Extract the (x, y) coordinate from the center of the cell holding the provided text.  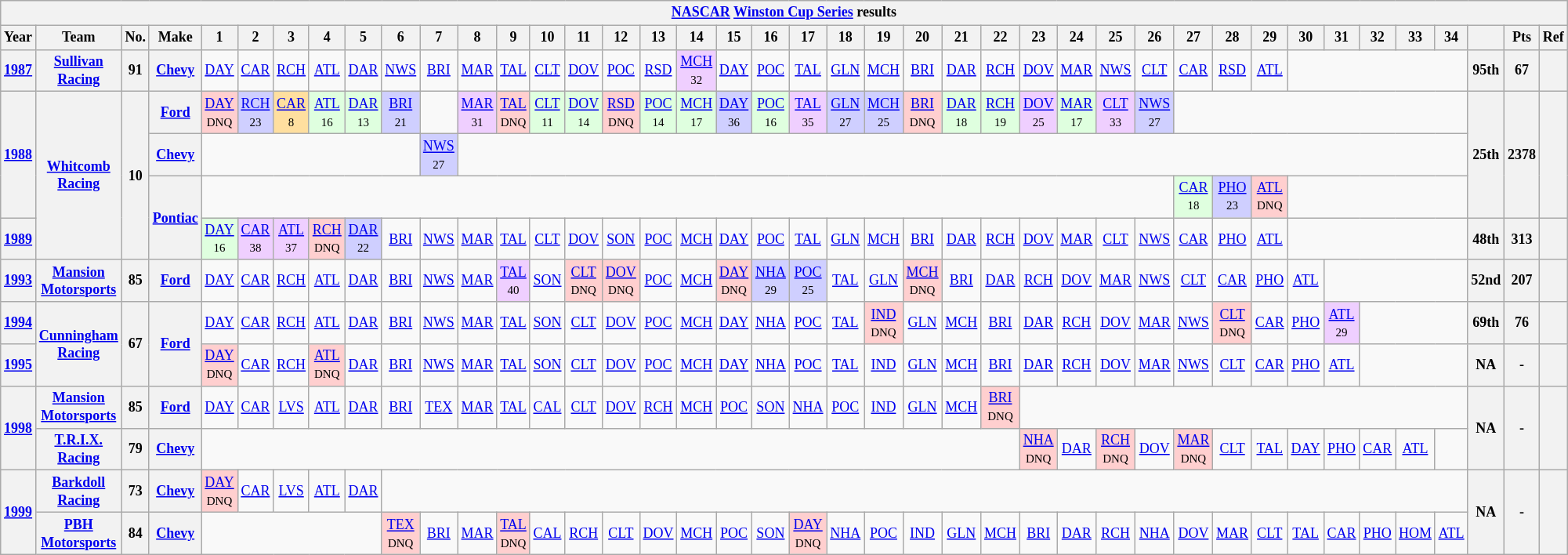
POC25 (808, 281)
Whitcomb Racing (78, 176)
1987 (19, 71)
MAR17 (1077, 113)
No. (135, 38)
1999 (19, 513)
2378 (1522, 155)
34 (1451, 38)
91 (135, 71)
MCHDNQ (922, 281)
DAR13 (364, 113)
25 (1116, 38)
1994 (19, 323)
Team (78, 38)
1998 (19, 428)
ATL37 (292, 239)
18 (846, 38)
52nd (1486, 281)
27 (1193, 38)
15 (734, 38)
DOV14 (584, 113)
MCH17 (697, 113)
Barkdoll Racing (78, 492)
ATL29 (1342, 323)
NHA29 (771, 281)
RSDDNQ (621, 113)
1989 (19, 239)
3 (292, 38)
32 (1378, 38)
33 (1415, 38)
Sullivan Racing (78, 71)
T.R.I.X. Racing (78, 449)
6 (401, 38)
RCH23 (255, 113)
DAR18 (961, 113)
DAY16 (219, 239)
CAR38 (255, 239)
4 (327, 38)
11 (584, 38)
ATL16 (327, 113)
1 (219, 38)
23 (1038, 38)
TEX (439, 407)
20 (922, 38)
CLT11 (547, 113)
MCH32 (697, 71)
DAR22 (364, 239)
48th (1486, 239)
26 (1154, 38)
DAY36 (734, 113)
PBH Motorsports (78, 533)
1988 (19, 155)
Make (176, 38)
28 (1233, 38)
25th (1486, 155)
17 (808, 38)
DOVDNQ (621, 281)
31 (1342, 38)
95th (1486, 71)
Pts (1522, 38)
MCH25 (884, 113)
NASCAR Winston Cup Series results (784, 13)
1995 (19, 365)
313 (1522, 239)
1993 (19, 281)
5 (364, 38)
HOM (1415, 533)
TEXDNQ (401, 533)
207 (1522, 281)
29 (1269, 38)
16 (771, 38)
INDDNQ (884, 323)
PHO23 (1233, 197)
12 (621, 38)
TAL40 (513, 281)
2 (255, 38)
24 (1077, 38)
DOV25 (1038, 113)
22 (1001, 38)
8 (477, 38)
76 (1522, 323)
POC14 (658, 113)
73 (135, 492)
RCH19 (1001, 113)
MAR31 (477, 113)
Ref (1553, 38)
Cunningham Racing (78, 343)
21 (961, 38)
30 (1305, 38)
POC16 (771, 113)
7 (439, 38)
69th (1486, 323)
13 (658, 38)
MARDNQ (1193, 449)
Year (19, 38)
14 (697, 38)
GLN27 (846, 113)
Pontiac (176, 218)
84 (135, 533)
CLT33 (1116, 113)
CAR8 (292, 113)
9 (513, 38)
19 (884, 38)
79 (135, 449)
TAL35 (808, 113)
NHADNQ (1038, 449)
BRI21 (401, 113)
CAR18 (1193, 197)
